Return (X, Y) of the center of cell containing provided text 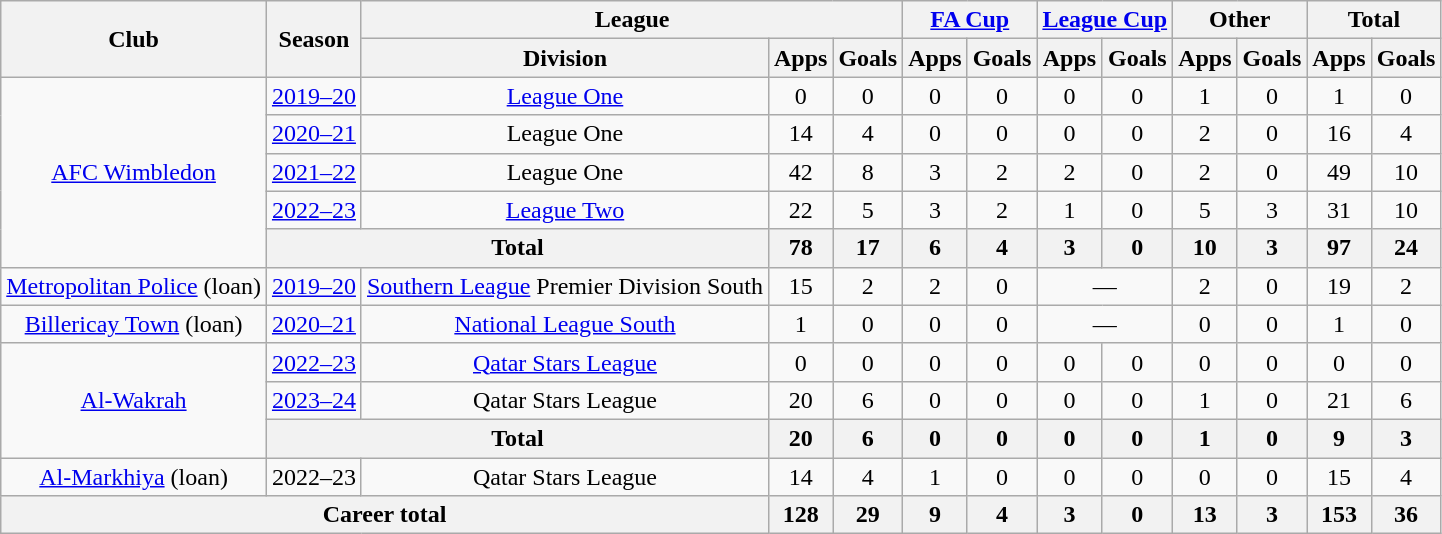
Other (1240, 20)
13 (1205, 515)
78 (800, 248)
AFC Wimbledon (134, 172)
2021–22 (314, 172)
31 (1339, 210)
16 (1339, 134)
National League South (564, 324)
Season (314, 39)
21 (1339, 400)
Al-Wakrah (134, 400)
League Cup (1105, 20)
Metropolitan Police (loan) (134, 286)
42 (800, 172)
League (632, 20)
24 (1406, 248)
Billericay Town (loan) (134, 324)
Division (564, 58)
36 (1406, 515)
22 (800, 210)
Career total (385, 515)
Al-Markhiya (loan) (134, 477)
Club (134, 39)
17 (868, 248)
128 (800, 515)
19 (1339, 286)
8 (868, 172)
29 (868, 515)
153 (1339, 515)
97 (1339, 248)
49 (1339, 172)
FA Cup (970, 20)
League Two (564, 210)
2023–24 (314, 400)
Southern League Premier Division South (564, 286)
